Provide the [X, Y] coordinate of the cell's center where the given text is located.  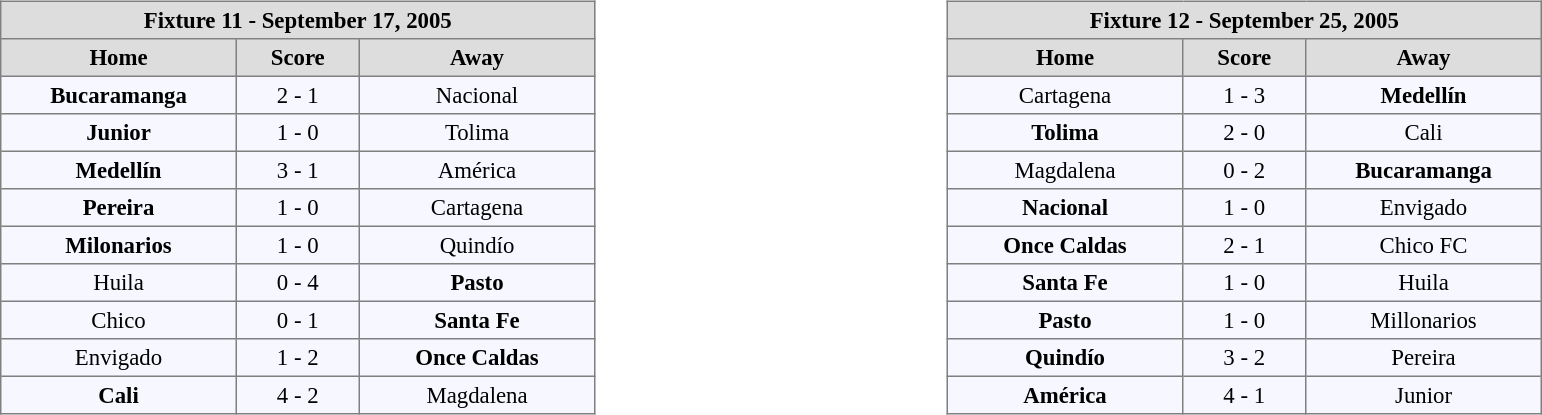
1 - 3 [1244, 95]
Fixture 12 - September 25, 2005 [1244, 20]
4 - 1 [1244, 395]
Chico FC [1424, 245]
Millonarios [1424, 320]
Fixture 11 - September 17, 2005 [298, 20]
Chico [119, 320]
3 - 2 [1244, 358]
1 - 2 [298, 358]
3 - 1 [298, 170]
0 - 2 [1244, 170]
0 - 1 [298, 320]
2 - 0 [1244, 133]
Milonarios [119, 245]
0 - 4 [298, 283]
4 - 2 [298, 395]
